Extract the [x, y] coordinate from the center of the cell holding the provided text.  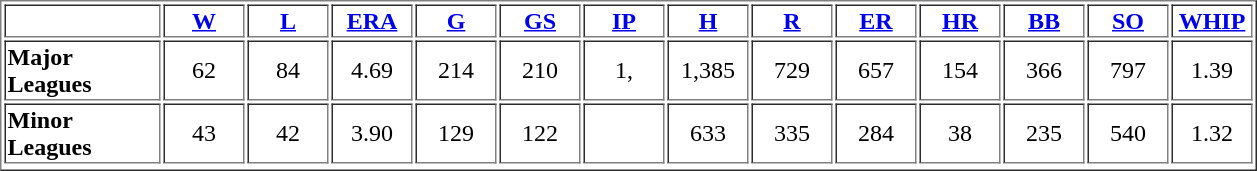
Minor Leagues [82, 134]
1,385 [708, 70]
335 [792, 134]
62 [204, 70]
366 [1044, 70]
SO [1128, 20]
540 [1128, 134]
R [792, 20]
797 [1128, 70]
L [288, 20]
154 [960, 70]
42 [288, 134]
Major Leagues [82, 70]
1.32 [1212, 134]
ER [876, 20]
284 [876, 134]
G [456, 20]
84 [288, 70]
657 [876, 70]
122 [540, 134]
WHIP [1212, 20]
43 [204, 134]
129 [456, 134]
HR [960, 20]
235 [1044, 134]
ERA [372, 20]
729 [792, 70]
H [708, 20]
38 [960, 134]
1, [624, 70]
BB [1044, 20]
1.39 [1212, 70]
214 [456, 70]
3.90 [372, 134]
IP [624, 20]
4.69 [372, 70]
633 [708, 134]
W [204, 20]
GS [540, 20]
210 [540, 70]
